Capture the cell that displays the provided text and extract its (x, y) central coordinate. 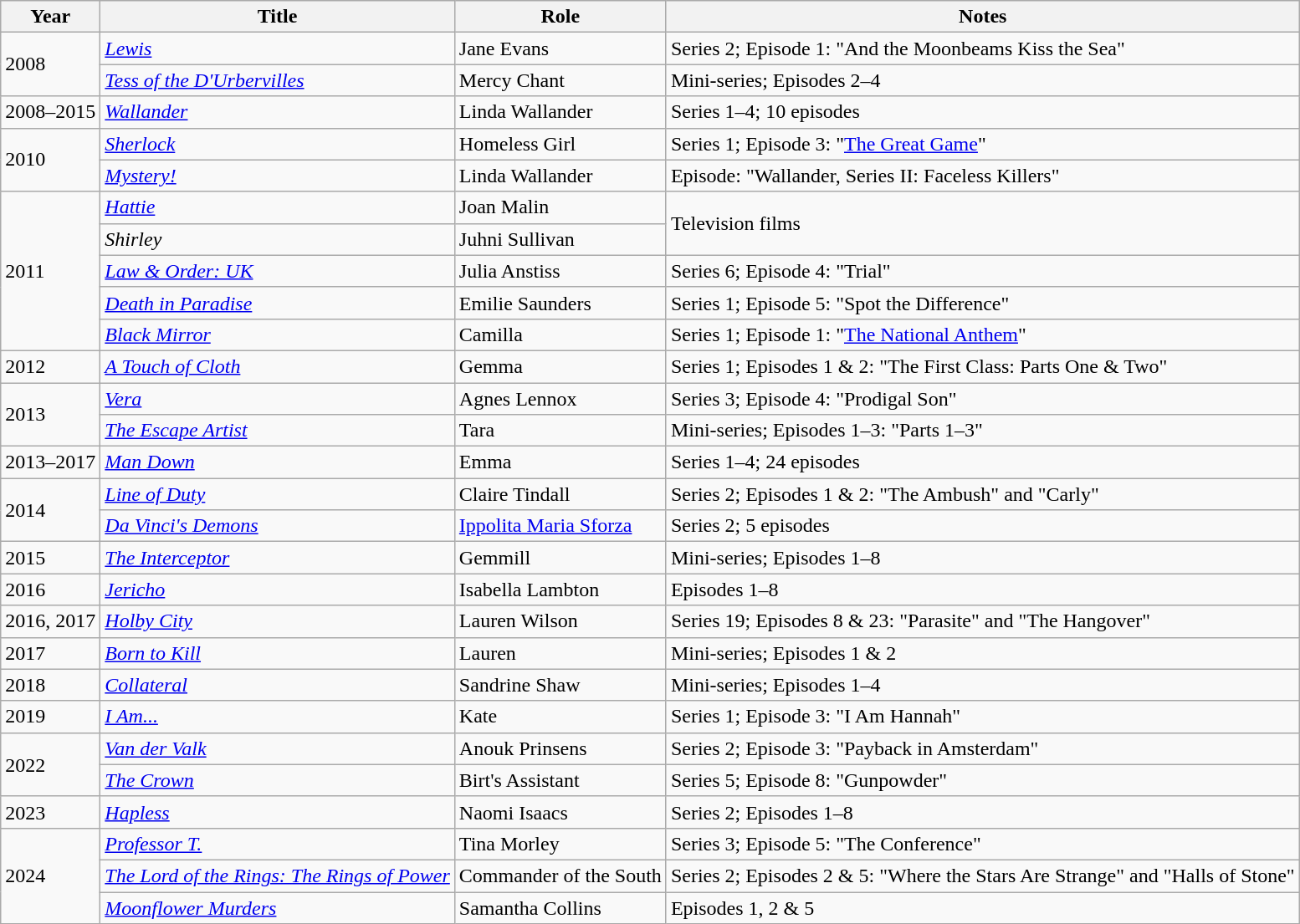
Year (50, 17)
Mini-series; Episodes 1–8 (982, 558)
Series 2; Episodes 1–8 (982, 812)
Series 1; Episode 3: "The Great Game" (982, 144)
Series 1; Episode 5: "Spot the Difference" (982, 303)
2008 (50, 64)
Series 2; Episodes 2 & 5: "Where the Stars Are Strange" and "Halls of Stone" (982, 876)
Moonflower Murders (278, 907)
Birt's Assistant (560, 780)
Title (278, 17)
Ippolita Maria Sforza (560, 526)
Death in Paradise (278, 303)
Commander of the South (560, 876)
A Touch of Cloth (278, 366)
Episodes 1, 2 & 5 (982, 907)
Vera (278, 399)
Kate (560, 717)
Agnes Lennox (560, 399)
Van der Valk (278, 748)
Lauren (560, 653)
Mini-series; Episodes 1–4 (982, 685)
Series 2; Episode 1: "And the Moonbeams Kiss the Sea" (982, 48)
Series 19; Episodes 8 & 23: "Parasite" and "The Hangover" (982, 621)
Anouk Prinsens (560, 748)
I Am... (278, 717)
Mini-series; Episodes 2–4 (982, 80)
2023 (50, 812)
2010 (50, 160)
Jericho (278, 590)
Joan Malin (560, 207)
Wallander (278, 112)
Emma (560, 462)
2019 (50, 717)
Tess of the D'Urbervilles (278, 80)
2011 (50, 271)
Shirley (278, 239)
Series 6; Episode 4: "Trial" (982, 271)
Homeless Girl (560, 144)
Series 3; Episode 5: "The Conference" (982, 844)
2016, 2017 (50, 621)
The Escape Artist (278, 431)
Juhni Sullivan (560, 239)
Professor T. (278, 844)
The Crown (278, 780)
Mystery! (278, 176)
2015 (50, 558)
2017 (50, 653)
Emilie Saunders (560, 303)
Series 1; Episode 1: "The National Anthem" (982, 334)
2013 (50, 415)
Gemmill (560, 558)
Mercy Chant (560, 80)
Series 2; Episode 3: "Payback in Amsterdam" (982, 748)
Hattie (278, 207)
Sherlock (278, 144)
The Interceptor (278, 558)
Television films (982, 223)
Episodes 1–8 (982, 590)
Notes (982, 17)
2016 (50, 590)
Naomi Isaacs (560, 812)
Series 2; 5 episodes (982, 526)
Collateral (278, 685)
Series 1; Episodes 1 & 2: "The First Class: Parts One & Two" (982, 366)
2014 (50, 510)
The Lord of the Rings: The Rings of Power (278, 876)
Born to Kill (278, 653)
Role (560, 17)
2018 (50, 685)
Mini-series; Episodes 1–3: "Parts 1–3" (982, 431)
Isabella Lambton (560, 590)
Line of Duty (278, 494)
Tina Morley (560, 844)
Lewis (278, 48)
Man Down (278, 462)
Gemma (560, 366)
2013–2017 (50, 462)
Sandrine Shaw (560, 685)
Tara (560, 431)
Holby City (278, 621)
Series 5; Episode 8: "Gunpowder" (982, 780)
Law & Order: UK (278, 271)
Hapless (278, 812)
Black Mirror (278, 334)
Series 1–4; 10 episodes (982, 112)
Claire Tindall (560, 494)
Lauren Wilson (560, 621)
2022 (50, 764)
Series 1; Episode 3: "I Am Hannah" (982, 717)
2008–2015 (50, 112)
Mini-series; Episodes 1 & 2 (982, 653)
2012 (50, 366)
Series 1–4; 24 episodes (982, 462)
Episode: "Wallander, Series II: Faceless Killers" (982, 176)
Da Vinci's Demons (278, 526)
Series 3; Episode 4: "Prodigal Son" (982, 399)
Jane Evans (560, 48)
Julia Anstiss (560, 271)
Samantha Collins (560, 907)
Camilla (560, 334)
Series 2; Episodes 1 & 2: "The Ambush" and "Carly" (982, 494)
2024 (50, 876)
